Detect which cell encompasses the target text, then output its [x, y] center coordinate. 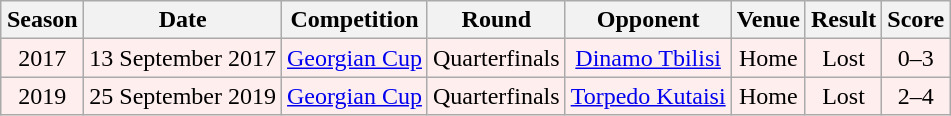
Score [916, 20]
Season [42, 20]
Torpedo Kutaisi [648, 96]
2–4 [916, 96]
Opponent [648, 20]
Competition [355, 20]
2017 [42, 58]
Date [183, 20]
0–3 [916, 58]
Dinamo Tbilisi [648, 58]
Venue [768, 20]
13 September 2017 [183, 58]
25 September 2019 [183, 96]
Round [496, 20]
Result [843, 20]
2019 [42, 96]
